Capture the cell that displays the provided text and extract its (X, Y) central coordinate. 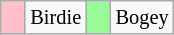
Bogey (142, 17)
Birdie (56, 17)
